Identify which cell holds the provided text, then report its [X, Y] central coordinate. 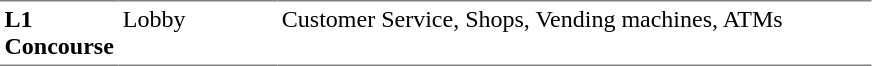
Lobby [198, 33]
Customer Service, Shops, Vending machines, ATMs [574, 33]
L1Concourse [59, 33]
